Determine the [x, y] coordinate at the center of the cell enclosing the given text.  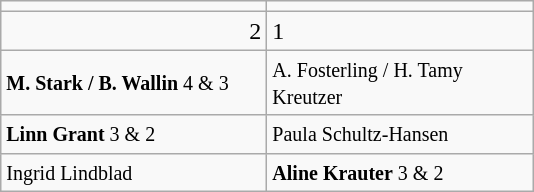
A. Fosterling / H. Tamy Kreutzer [400, 82]
Aline Krauter 3 & 2 [400, 172]
Paula Schultz-Hansen [400, 134]
M. Stark / B. Wallin 4 & 3 [134, 82]
Linn Grant 3 & 2 [134, 134]
Ingrid Lindblad [134, 172]
1 [400, 31]
2 [134, 31]
